Locate the cell with the specified text and output its [x, y] center coordinate. 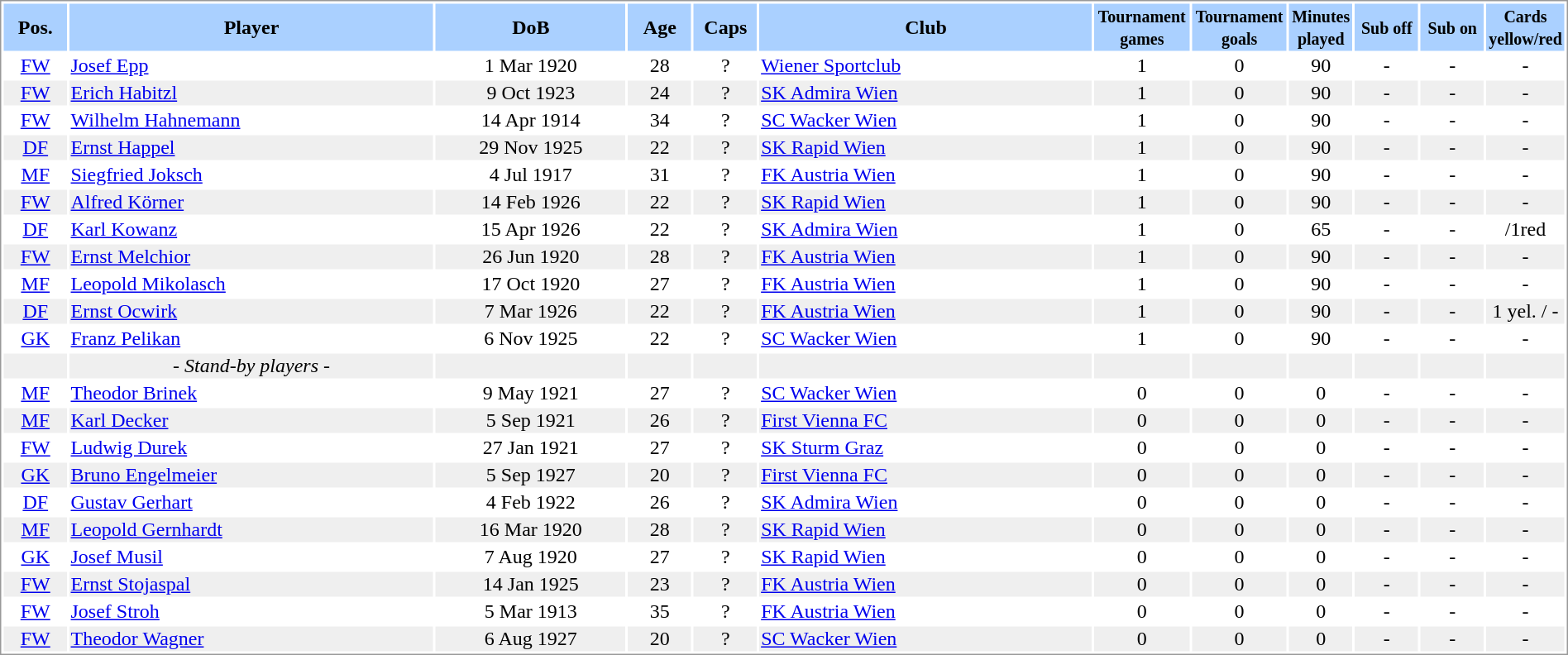
SK Sturm Graz [926, 447]
Josef Stroh [251, 611]
- Stand-by players - [251, 366]
Club [926, 26]
9 Oct 1923 [531, 93]
Theodor Brinek [251, 393]
Ernst Stojaspal [251, 585]
Cardsyellow/red [1526, 26]
Alfred Körner [251, 203]
Erich Habitzl [251, 93]
Wilhelm Hahnemann [251, 120]
14 Jan 1925 [531, 585]
6 Nov 1925 [531, 338]
Caps [726, 26]
34 [660, 120]
Sub off [1386, 26]
Karl Kowanz [251, 229]
Theodor Wagner [251, 639]
/1red [1526, 229]
DoB [531, 26]
9 May 1921 [531, 393]
16 Mar 1920 [531, 530]
29 Nov 1925 [531, 148]
Leopold Mikolasch [251, 284]
Tournamentgames [1141, 26]
Bruno Engelmeier [251, 476]
Age [660, 26]
27 Jan 1921 [531, 447]
65 [1322, 229]
Ludwig Durek [251, 447]
24 [660, 93]
7 Mar 1926 [531, 312]
14 Apr 1914 [531, 120]
Josef Epp [251, 65]
Gustav Gerhart [251, 502]
23 [660, 585]
1 Mar 1920 [531, 65]
26 Jun 1920 [531, 257]
Player [251, 26]
1 yel. / - [1526, 312]
Tournamentgoals [1239, 26]
15 Apr 1926 [531, 229]
Minutesplayed [1322, 26]
Karl Decker [251, 421]
7 Aug 1920 [531, 557]
17 Oct 1920 [531, 284]
35 [660, 611]
5 Sep 1921 [531, 421]
Leopold Gernhardt [251, 530]
4 Feb 1922 [531, 502]
Ernst Ocwirk [251, 312]
5 Mar 1913 [531, 611]
Ernst Melchior [251, 257]
Franz Pelikan [251, 338]
Siegfried Joksch [251, 175]
14 Feb 1926 [531, 203]
Ernst Happel [251, 148]
Wiener Sportclub [926, 65]
31 [660, 175]
5 Sep 1927 [531, 476]
Sub on [1452, 26]
4 Jul 1917 [531, 175]
Josef Musil [251, 557]
6 Aug 1927 [531, 639]
Pos. [35, 26]
